Search for the cell housing the specified text and yield its [X, Y] center coordinate. 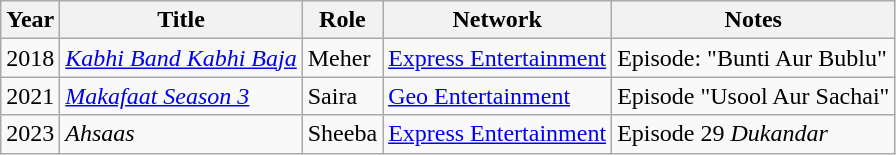
Title [181, 20]
Network [498, 20]
Notes [754, 20]
Episode 29 Dukandar [754, 134]
Makafaat Season 3 [181, 96]
2021 [30, 96]
Kabhi Band Kabhi Baja [181, 58]
2023 [30, 134]
Meher [342, 58]
Geo Entertainment [498, 96]
2018 [30, 58]
Year [30, 20]
Episode "Usool Aur Sachai" [754, 96]
Saira [342, 96]
Ahsaas [181, 134]
Episode: "Bunti Aur Bublu" [754, 58]
Role [342, 20]
Sheeba [342, 134]
